Return the [x, y] coordinate for the center point of the cell that contains the specified text.  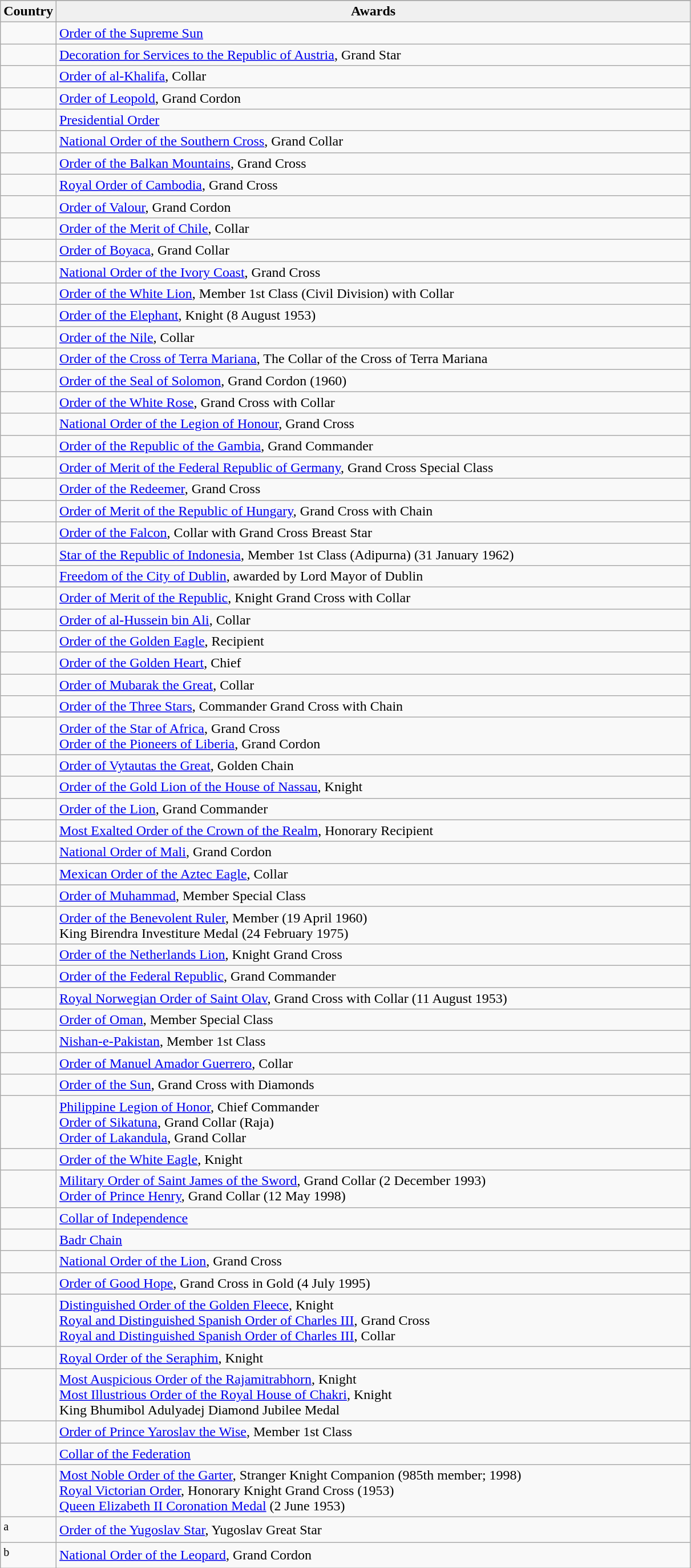
National Order of the Leopard, Grand Cordon [373, 1555]
Order of Prince Yaroslav the Wise, Member 1st Class [373, 1432]
Order of the Seal of Solomon, Grand Cordon (1960) [373, 381]
Freedom of the City of Dublin, awarded by Lord Mayor of Dublin [373, 576]
Royal Order of the Seraphim, Knight [373, 1357]
Royal Order of Cambodia, Grand Cross [373, 185]
Order of the Three Stars, Commander Grand Cross with Chain [373, 707]
Order of the Golden Heart, Chief [373, 663]
Mexican Order of the Aztec Eagle, Collar [373, 874]
National Order of the Southern Cross, Grand Collar [373, 142]
Order of the Cross of Terra Mariana, The Collar of the Cross of Terra Mariana [373, 359]
Order of Vytautas the Great, Golden Chain [373, 765]
Order of the Golden Eagle, Recipient [373, 642]
Order of Merit of the Republic of Hungary, Grand Cross with Chain [373, 511]
Order of the Sun, Grand Cross with Diamonds [373, 1085]
Order of Merit of the Republic, Knight Grand Cross with Collar [373, 598]
Order of the Benevolent Ruler, Member (19 April 1960) King Birendra Investiture Medal (24 February 1975) [373, 925]
Order of the Elephant, Knight (8 August 1953) [373, 316]
Country [29, 11]
Order of Boyaca, Grand Collar [373, 250]
Collar of Independence [373, 1218]
National Order of the Lion, Grand Cross [373, 1261]
Order of Oman, Member Special Class [373, 1020]
Order of al-Khalifa, Collar [373, 76]
Order of Leopold, Grand Cordon [373, 98]
Decoration for Services to the Republic of Austria, Grand Star [373, 55]
Order of Manuel Amador Guerrero, Collar [373, 1063]
Nishan-e-Pakistan, Member 1st Class [373, 1042]
Philippine Legion of Honor, Chief Commander Order of Sikatuna, Grand Collar (Raja) Order of Lakandula, Grand Collar [373, 1122]
Order of the Yugoslav Star, Yugoslav Great Star [373, 1530]
Royal Norwegian Order of Saint Olav, Grand Cross with Collar (11 August 1953) [373, 998]
Order of the Republic of the Gambia, Grand Commander [373, 446]
Order of the Falcon, Collar with Grand Cross Breast Star [373, 533]
Awards [373, 11]
Collar of the Federation [373, 1454]
Order of the White Eagle, Knight [373, 1159]
Order of Muhammad, Member Special Class [373, 896]
Military Order of Saint James of the Sword, Grand Collar (2 December 1993) Order of Prince Henry, Grand Collar (12 May 1998) [373, 1188]
National Order of the Ivory Coast, Grand Cross [373, 272]
Order of the White Lion, Member 1st Class (Civil Division) with Collar [373, 294]
Most Exalted Order of the Crown of the Realm, Honorary Recipient [373, 831]
Presidential Order [373, 120]
Order of the Merit of Chile, Collar [373, 228]
Order of Mubarak the Great, Collar [373, 685]
Badr Chain [373, 1240]
Order of the Gold Lion of the House of Nassau, Knight [373, 787]
Order of the Star of Africa, Grand Cross Order of the Pioneers of Liberia, Grand Cordon [373, 736]
Order of the Nile, Collar [373, 337]
a [29, 1530]
b [29, 1555]
Order of the Supreme Sun [373, 33]
Order of the Lion, Grand Commander [373, 809]
National Order of the Legion of Honour, Grand Cross [373, 424]
National Order of Mali, Grand Cordon [373, 852]
Order of the Federal Republic, Grand Commander [373, 976]
Order of al-Hussein bin Ali, Collar [373, 619]
Order of the Balkan Mountains, Grand Cross [373, 163]
Order of the Netherlands Lion, Knight Grand Cross [373, 954]
Order of the White Rose, Grand Cross with Collar [373, 402]
Order of the Redeemer, Grand Cross [373, 489]
Order of Merit of the Federal Republic of Germany, Grand Cross Special Class [373, 467]
Star of the Republic of Indonesia, Member 1st Class (Adipurna) (31 January 1962) [373, 554]
Order of Good Hope, Grand Cross in Gold (4 July 1995) [373, 1283]
Order of Valour, Grand Cordon [373, 207]
